Output the [X, Y] coordinate of the center of the cell containing the given text.  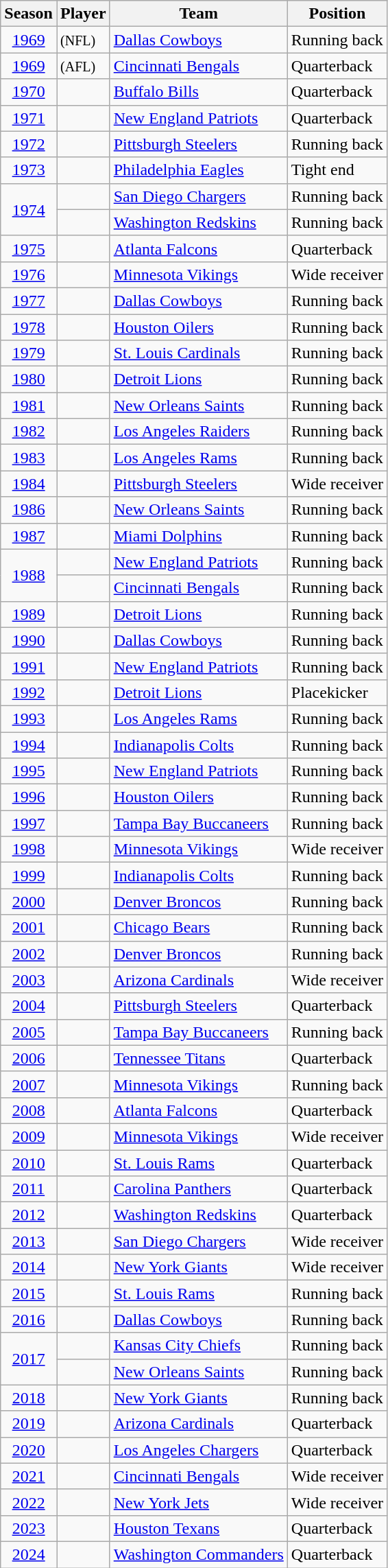
1996 [29, 797]
Tight end [337, 170]
1989 [29, 614]
1993 [29, 718]
1997 [29, 823]
1974 [29, 209]
1987 [29, 536]
St. Louis Cardinals [199, 353]
New York Jets [199, 1502]
2023 [29, 1528]
2000 [29, 902]
2012 [29, 1215]
2004 [29, 1006]
2016 [29, 1320]
2018 [29, 1398]
2009 [29, 1136]
2005 [29, 1032]
1988 [29, 575]
1976 [29, 274]
Houston Texans [199, 1528]
Miami Dolphins [199, 536]
1999 [29, 876]
1986 [29, 510]
Los Angeles Chargers [199, 1450]
2008 [29, 1110]
2006 [29, 1058]
2003 [29, 980]
2017 [29, 1359]
1978 [29, 327]
Tennessee Titans [199, 1058]
Washington Commanders [199, 1554]
Kansas City Chiefs [199, 1346]
1977 [29, 301]
1975 [29, 248]
Season [29, 14]
Chicago Bears [199, 928]
2013 [29, 1241]
2010 [29, 1163]
Philadelphia Eagles [199, 170]
1984 [29, 484]
1970 [29, 92]
1979 [29, 353]
1972 [29, 144]
2022 [29, 1502]
Placekicker [337, 692]
2002 [29, 954]
(NFL) [83, 40]
1980 [29, 379]
2011 [29, 1189]
2007 [29, 1084]
(AFL) [83, 66]
1990 [29, 640]
1992 [29, 692]
1995 [29, 771]
1998 [29, 850]
2020 [29, 1450]
2021 [29, 1476]
2001 [29, 928]
2014 [29, 1267]
Team [199, 14]
Buffalo Bills [199, 92]
1982 [29, 432]
Player [83, 14]
1981 [29, 406]
2024 [29, 1554]
1983 [29, 458]
1991 [29, 666]
1971 [29, 118]
2019 [29, 1424]
Carolina Panthers [199, 1189]
1994 [29, 745]
Position [337, 14]
2015 [29, 1294]
Los Angeles Raiders [199, 432]
1973 [29, 170]
